Return the (x, y) coordinate for the center point of the cell that contains the specified text.  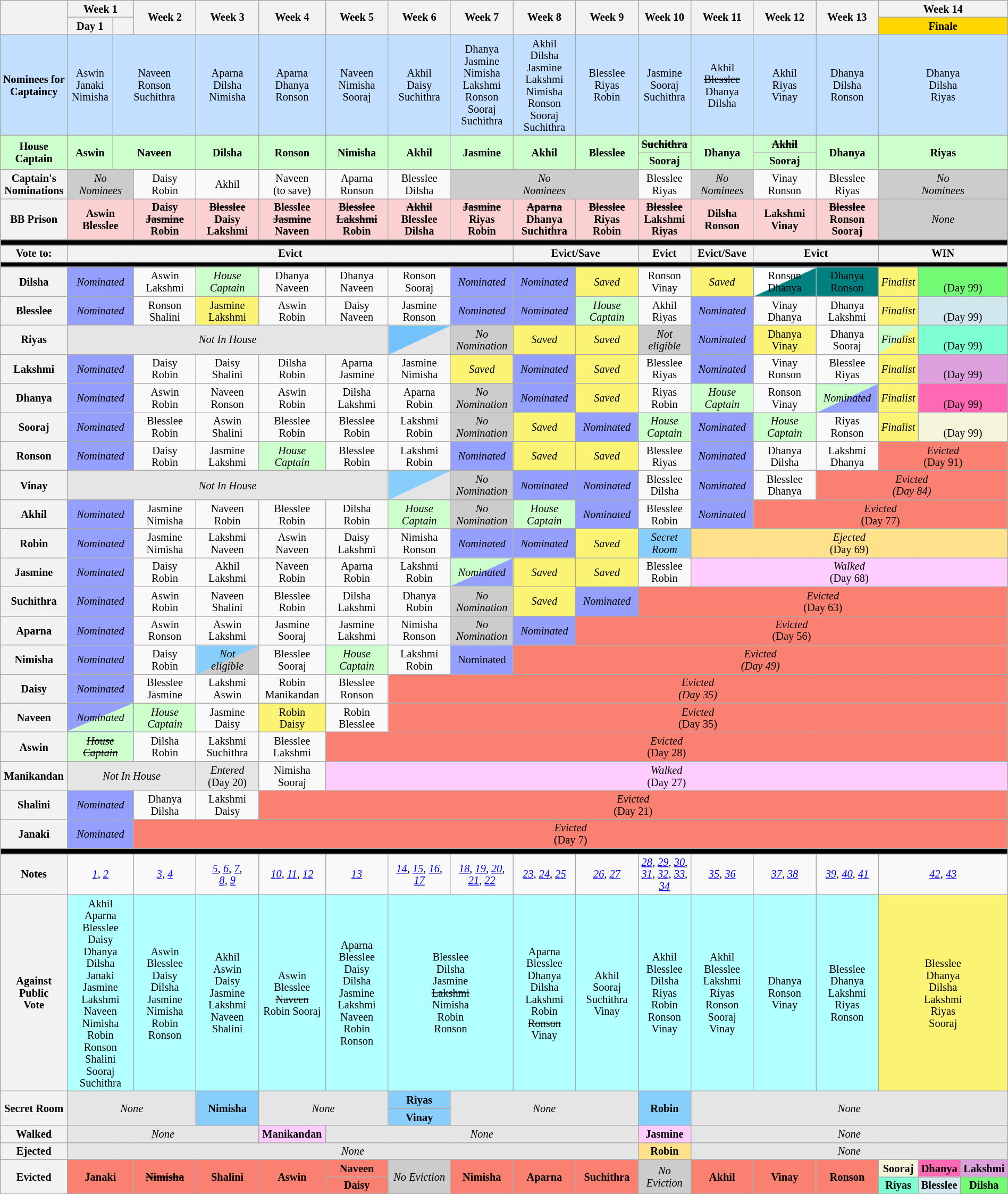
Week 8 (544, 17)
RonsonSooraj (419, 282)
18, 19, 20, 21, 22 (482, 874)
Evicted(Day 28) (667, 747)
Ronson Dhanya (785, 282)
Blesslee Riyas (665, 184)
35, 36 (722, 874)
Week 3 (228, 17)
AswinJanakiNimisha (90, 85)
BlessleeJasmine (165, 688)
AkhilAparnaBlessleeDaisyDhanyaDilshaJanakiJasmineLakshmiNaveenNimishaRobinRonsonShaliniSoorajSuchithra (101, 993)
Week 5 (357, 17)
Week 14 (943, 9)
BlessleeSooraj (292, 659)
AkhilLakshmi (228, 572)
AkhilDilshaJasmineLakshmiNimishaRonsonSoorajSuchithra (544, 85)
WIN (943, 253)
Evicted(Day 7) (570, 834)
BlessleeJasmineNaveen (292, 219)
RiyasRobin (665, 398)
Entered(Day 20) (228, 775)
DhanyaLakshmi (847, 311)
14, 15, 16, 17 (419, 874)
BlessleeLakshmiRobin (357, 219)
DaisyNaveen (357, 311)
Naveen(to save) (292, 184)
39, 40, 41 (847, 874)
VinayDhanya (785, 311)
NimishaSooraj (292, 775)
AkhilBlessleeDhanyaDilsha (722, 85)
AswinBlessleeNaveen Robin Sooraj (292, 993)
BlessleeRonsonSooraj (847, 219)
AkhilAswinDaisyJasmineLakshmiNaveenShalini (228, 993)
Week 4 (292, 17)
NaveenNimishaSooraj (357, 85)
Week 7 (482, 17)
RonsonShalini (165, 311)
LakshmiSuchithra (228, 747)
Week 13 (847, 17)
BlessleeDaisyLakshmi (228, 219)
DhanyaDilshaRiyas (943, 85)
DhanyaJasmineNimishaLakshmiRonsonSoorajSuchithra (482, 85)
BlessleeRonson (357, 688)
Notes (34, 874)
Evicted(Day 56) (792, 631)
Evicted (34, 1176)
Jasmine Lakshmi (228, 311)
DhanyaRobin (419, 601)
Week 10 (665, 17)
Nimisha Ronson (419, 544)
AparnaJasmine (357, 369)
BlessleeDhanyaLakshmiRiyasRonson (847, 993)
DaisyShalini (228, 369)
JasmineRonson (419, 311)
JasmineSoorajSuchithra (665, 85)
BlessleeDhanya (785, 485)
Day 1 (90, 26)
AswinBlesslee (101, 219)
DaisyLakshmi (357, 544)
RobinManikandan (292, 688)
Robin Daisy (292, 718)
Week 2 (165, 17)
AkhilRiyasVinay (785, 85)
JasmineRiyasRobin (482, 219)
Week 9 (607, 17)
Week 6 (419, 17)
BlessleeDilshaJasmineLakshmiNimishaRobinRonson (451, 993)
23, 24, 25 (544, 874)
Walked (34, 1134)
10, 11, 12 (292, 874)
BlessleeLakshmiRiyas (665, 219)
BB Prison (34, 219)
Week 11 (722, 17)
AkhilBlessleeDilsha (419, 219)
37, 38 (785, 874)
AparnaDhanyaRonson (292, 85)
DhanyaVinay (785, 339)
LakshmiVinay (785, 219)
DilshaRonson (722, 219)
NimishaRonson (419, 631)
Evicted(Day 49) (760, 659)
Evicted(Day 91) (943, 456)
AswinBlessleeDaisyDilshaJasmineNimishaRobinRonson (165, 993)
AkhilBlessleeDilshaRiyasRobinRonsonVinay (665, 993)
Walked(Day 68) (849, 572)
LakshmiAswin (228, 688)
Dhanya Sooraj (847, 339)
AparnaBlessleeDhanyaDilshaLakshmiRobinRonsonVinay (544, 993)
AparnaBlessleeDaisyDilshaJasmineLakshmiNaveenRobinRonson (357, 993)
42, 43 (943, 874)
Nominees forCaptaincy (34, 85)
28, 29, 30, 31, 32, 33, 34 (665, 874)
AparnaDilshaNimisha (228, 85)
LakshmiNaveen (228, 544)
Vote to: (34, 253)
26, 27 (607, 874)
AkhilBlessleeLakshmiRiyasRonsonSoorajVinay (722, 993)
AkhilSoorajSuchithraVinay (607, 993)
NaveenRonson (228, 398)
LakshmiDaisy (228, 805)
NaveenShalini (228, 601)
RiyasRonson (847, 427)
Captain'sNominations (34, 184)
Evicted(Day 63) (823, 601)
BlessleeLakshmi (292, 747)
AswinNaveen (292, 544)
Evicted(Day 21) (633, 805)
NaveenRonsonSuchithra (154, 85)
AswinRonson (165, 631)
1, 2 (101, 874)
AswinShalini (228, 427)
BlessleeDhanyaDilshaLakshmiRiyasSooraj (943, 993)
Walked(Day 27) (667, 775)
DaisyJasmineRobin (165, 219)
AparnaDhanyaSuchithra (544, 219)
Week 1 (101, 9)
AgainstPublicVote (34, 993)
Evicted(Day 77) (880, 514)
Evicted(Day 84) (912, 485)
DhanyaDilshaRonson (847, 85)
RobinBlesslee (357, 718)
AkhilDaisySuchithra (419, 85)
JasmineDaisy (228, 718)
13 (357, 874)
Week 12 (785, 17)
Finale (943, 26)
DhanyaRonsonVinay (785, 993)
5, 6, 7, 8, 9 (228, 874)
JasmineSooraj (292, 631)
3, 4 (165, 874)
AkhilRiyas (665, 311)
DhanyaRonson (847, 282)
Ejected(Day 69) (849, 544)
Ejected (34, 1151)
AparnaRonson (357, 184)
LakshmiDhanya (847, 456)
